Provide the [x, y] coordinate of the cell's center where the given text is located.  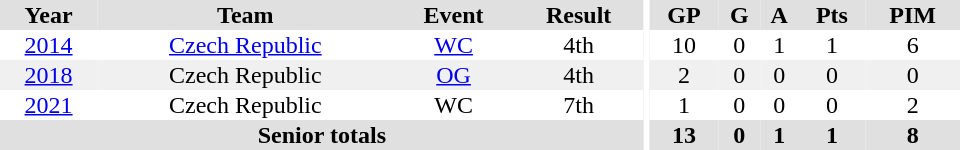
Team [245, 15]
Year [48, 15]
OG [454, 75]
8 [912, 135]
Event [454, 15]
10 [684, 45]
13 [684, 135]
6 [912, 45]
G [740, 15]
PIM [912, 15]
2018 [48, 75]
A [780, 15]
Senior totals [322, 135]
Result [579, 15]
7th [579, 105]
2021 [48, 105]
2014 [48, 45]
Pts [832, 15]
GP [684, 15]
